Output the (x, y) coordinate of the center of the cell containing the given text.  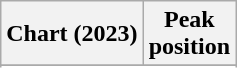
Peakposition (189, 34)
Chart (2023) (72, 34)
